For the text-containing cell, return its midpoint in (x, y) coordinate format. 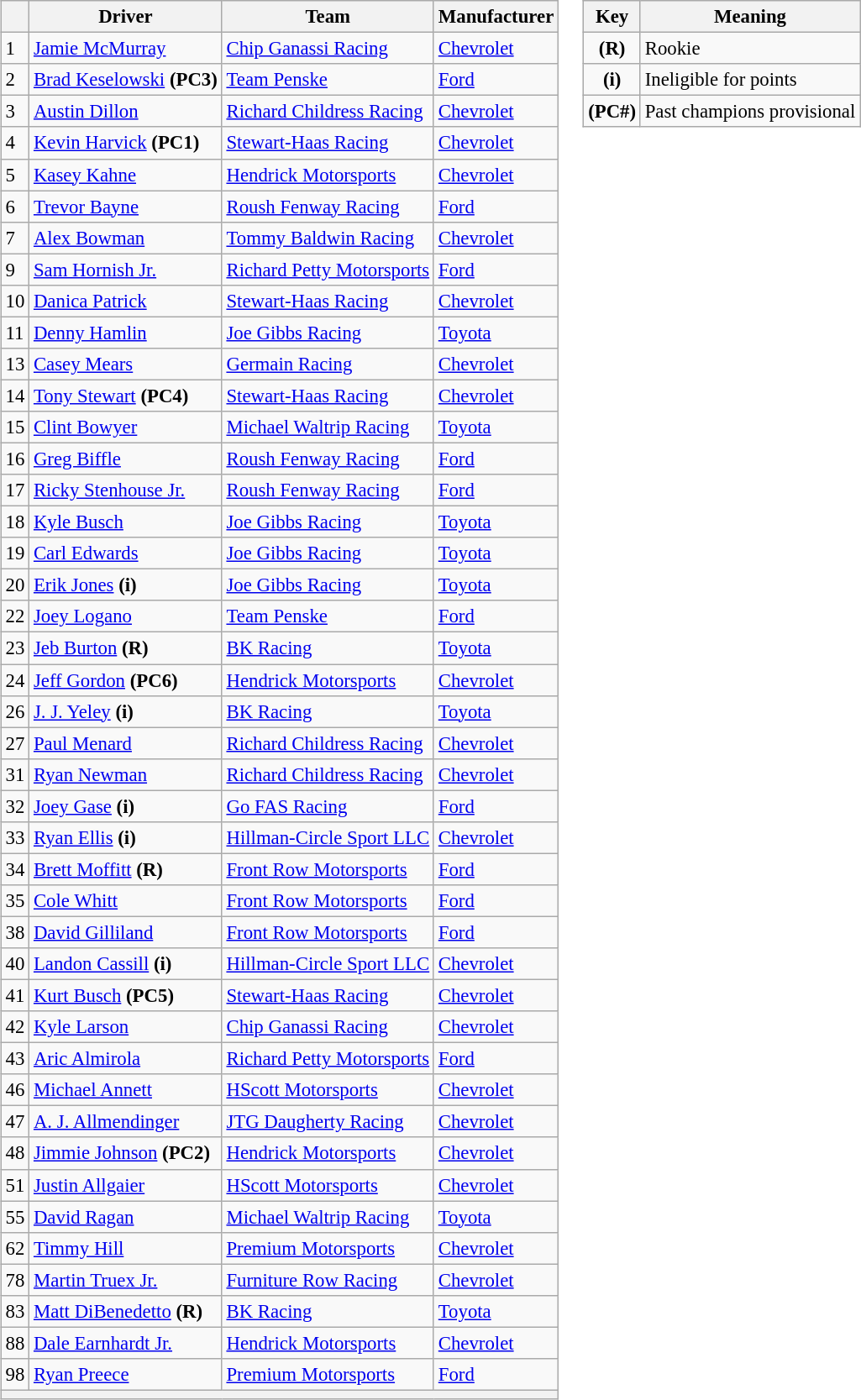
23 (15, 648)
11 (15, 333)
15 (15, 427)
Rookie (749, 49)
Clint Bowyer (126, 427)
Manufacturer (496, 17)
Brett Moffitt (R) (126, 869)
(R) (612, 49)
(PC#) (612, 112)
Driver (126, 17)
Kyle Busch (126, 522)
22 (15, 616)
40 (15, 964)
Kasey Kahne (126, 175)
4 (15, 143)
Justin Allgaier (126, 1185)
Austin Dillon (126, 112)
6 (15, 207)
7 (15, 238)
Ryan Newman (126, 774)
19 (15, 553)
Key (612, 17)
Ryan Preece (126, 1375)
Ryan Ellis (i) (126, 837)
18 (15, 522)
16 (15, 459)
Paul Menard (126, 743)
Go FAS Racing (328, 806)
2 (15, 80)
Erik Jones (i) (126, 585)
Team (328, 17)
Jeff Gordon (PC6) (126, 679)
38 (15, 932)
Joey Logano (126, 616)
Matt DiBenedetto (R) (126, 1311)
27 (15, 743)
51 (15, 1185)
Kyle Larson (126, 1027)
26 (15, 711)
Past champions provisional (749, 112)
Aric Almirola (126, 1059)
Trevor Bayne (126, 207)
A. J. Allmendinger (126, 1122)
31 (15, 774)
83 (15, 1311)
Denny Hamlin (126, 333)
Jimmie Johnson (PC2) (126, 1153)
Tommy Baldwin Racing (328, 238)
(i) (612, 80)
Alex Bowman (126, 238)
78 (15, 1280)
88 (15, 1343)
33 (15, 837)
24 (15, 679)
Joey Gase (i) (126, 806)
9 (15, 270)
42 (15, 1027)
Landon Cassill (i) (126, 964)
34 (15, 869)
10 (15, 301)
13 (15, 364)
5 (15, 175)
32 (15, 806)
Furniture Row Racing (328, 1280)
14 (15, 396)
55 (15, 1217)
17 (15, 490)
Michael Annett (126, 1090)
Ineligible for points (749, 80)
Jamie McMurray (126, 49)
20 (15, 585)
48 (15, 1153)
62 (15, 1248)
Tony Stewart (PC4) (126, 396)
David Gilliland (126, 932)
Cole Whitt (126, 901)
Timmy Hill (126, 1248)
Ricky Stenhouse Jr. (126, 490)
46 (15, 1090)
1 (15, 49)
Dale Earnhardt Jr. (126, 1343)
J. J. Yeley (i) (126, 711)
Casey Mears (126, 364)
Brad Keselowski (PC3) (126, 80)
Germain Racing (328, 364)
Jeb Burton (R) (126, 648)
3 (15, 112)
Kevin Harvick (PC1) (126, 143)
43 (15, 1059)
98 (15, 1375)
35 (15, 901)
Danica Patrick (126, 301)
Greg Biffle (126, 459)
Meaning (749, 17)
Kurt Busch (PC5) (126, 995)
JTG Daugherty Racing (328, 1122)
Sam Hornish Jr. (126, 270)
Martin Truex Jr. (126, 1280)
David Ragan (126, 1217)
41 (15, 995)
Carl Edwards (126, 553)
47 (15, 1122)
